Identify which cell holds the provided text, then report its [X, Y] central coordinate. 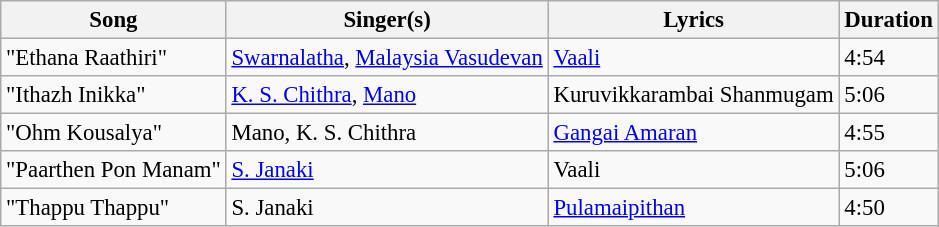
Lyrics [694, 20]
Pulamaipithan [694, 208]
"Ohm Kousalya" [114, 133]
"Ithazh Inikka" [114, 95]
"Thappu Thappu" [114, 208]
Singer(s) [387, 20]
Duration [888, 20]
Gangai Amaran [694, 133]
Kuruvikkarambai Shanmugam [694, 95]
K. S. Chithra, Mano [387, 95]
"Paarthen Pon Manam" [114, 170]
Song [114, 20]
"Ethana Raathiri" [114, 58]
4:50 [888, 208]
4:54 [888, 58]
Mano, K. S. Chithra [387, 133]
Swarnalatha, Malaysia Vasudevan [387, 58]
4:55 [888, 133]
